Extract the (x, y) coordinate from the center of the cell holding the provided text.  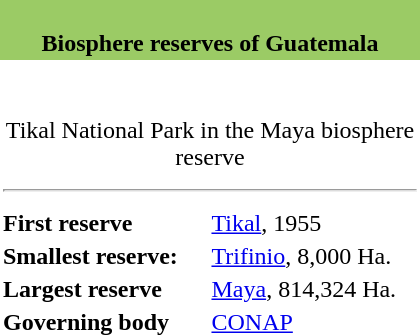
Smallest reserve: (104, 256)
First reserve (104, 224)
Trifinio, 8,000 Ha. (314, 256)
Tikal National Park in the Maya biosphere reserve (210, 117)
Largest reserve (104, 290)
Tikal, 1955 (314, 224)
Biosphere reserves of Guatemala (210, 30)
Maya, 814,324 Ha. (314, 290)
